Determine the (x, y) coordinate at the center of the cell enclosing the given text.  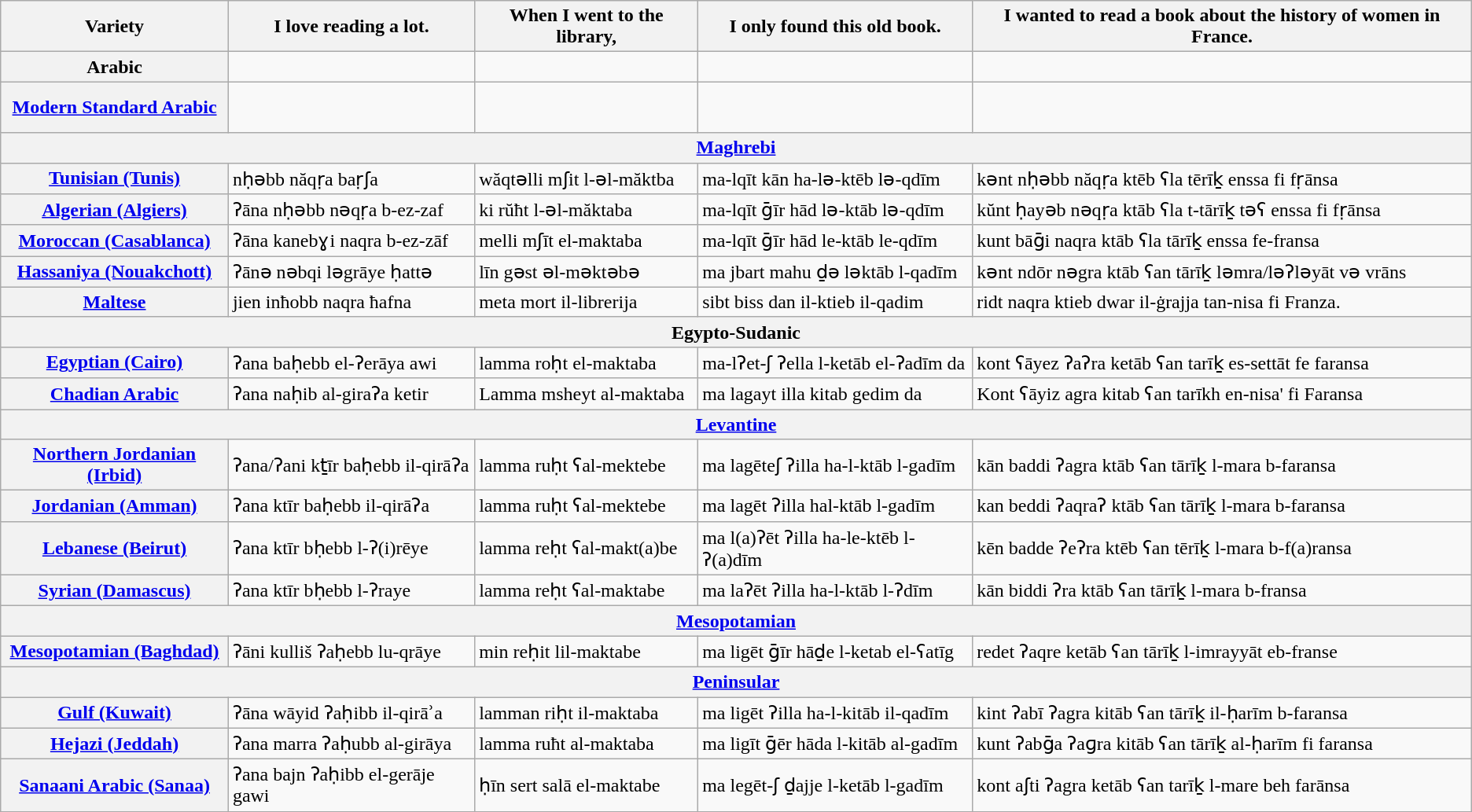
lamman riḥt il-maktaba (587, 712)
ʔāna nḥəbb nəqṛa b-ez-zaf (351, 210)
ʔāni kulliš ʔaḥebb lu-qrāye (351, 652)
nḥəbb năqṛa baṛʃa (351, 178)
kont ʕāyez ʔaʔra ketāb ʕan tarīḵ es-settāt fe faransa (1222, 362)
Hejazi (Jeddah) (115, 744)
I love reading a lot. (351, 27)
Syrian (Damascus) (115, 590)
Maghrebi (736, 148)
ma-lqīt kān ha-lə-ktēb lə-qdīm (835, 178)
kənt ndōr nəgra ktāb ʕan tārīḵ ləmra/ləʔləyāt və vrāns (1222, 272)
kunt ʔabḡa ʔaɡra kitāb ʕan tārīḵ al-ḥarīm fi faransa (1222, 744)
ʔana naḥib al-giraʔa ketir (351, 394)
ma laʔēt ʔilla ha-l-ktāb l-ʔdīm (835, 590)
ma-lqīt ḡīr hād lə-ktāb lə-qdīm (835, 210)
Mesopotamian (Baghdad) (115, 652)
Northern Jordanian (Irbid) (115, 465)
jien inħobb naqra ħafna (351, 302)
I wanted to read a book about the history of women in France. (1222, 27)
Sanaani Arabic (Sanaa) (115, 786)
Algerian (Algiers) (115, 210)
Tunisian (Tunis) (115, 178)
Chadian Arabic (115, 394)
kont aʃti ʔagra ketāb ʕan tarīḵ l-mare beh farānsa (1222, 786)
ʔāna wāyid ʔaḥibb il-qirāʾa (351, 712)
ʔana marra ʔaḥubb al-girāya (351, 744)
redet ʔaqre ketāb ʕan tārīḵ l-imrayyāt eb-franse (1222, 652)
ki rŭħt l-əl-măktaba (587, 210)
ʔānə nəbqi ləgrāye ḥattə (351, 272)
lamma reḥt ʕal-maktabe (587, 590)
lamma roḥt el-maktaba (587, 362)
Arabic (115, 67)
ridt naqra ktieb dwar il-ġrajja tan-nisa fi Franza. (1222, 302)
kān biddi ʔra ktāb ʕan tārīḵ l-mara b-fransa (1222, 590)
ʔana ktīr bḥebb l-ʔraye (351, 590)
kan beddi ʔaqraʔ ktāb ʕan tārīḵ l-mara b-faransa (1222, 506)
ʔāna kanebɣi naqra b-ez-zāf (351, 241)
lamma reḥt ʕal-makt(a)be (587, 548)
ma ligēt ʔilla ha-l-kitāb il-qadīm (835, 712)
kēn badde ʔeʔra ktēb ʕan tērīḵ l-mara b-f(a)ransa (1222, 548)
kənt nḥəbb năqṛa ktēb ʕla tērīḵ enssa fi fṛānsa (1222, 178)
kŭnt ḥayəb nəqṛa ktāb ʕla t-tārīḵ təʕ enssa fi fṛānsa (1222, 210)
ma jbart mahu ḏə ləktāb l-qadīm (835, 272)
ḥīn sert salā el-maktabe (587, 786)
Hassaniya (Nouakchott) (115, 272)
Kont ʕāyiz agra kitab ʕan tarīkh en-nisa' fi Faransa (1222, 394)
ma l(a)ʔēt ʔilla ha-le-ktēb l-ʔ(a)dīm (835, 548)
Jordanian (Amman) (115, 506)
ma ligīt ḡēr hāda l-kitāb al-gadīm (835, 744)
wăqtəlli mʃit l-əl-măktba (587, 178)
ʔana/ʔani kṯīr baḥebb il-qirāʔa (351, 465)
ma-lʔet-ʃ ʔella l-ketāb el-ʔadīm da (835, 362)
Lamma msheyt al-maktaba (587, 394)
ʔana ktīr bḥebb l-ʔ(i)rēye (351, 548)
Moroccan (Casablanca) (115, 241)
Maltese (115, 302)
ma ligēt ḡīr hāḏe l-ketab el-ʕatīg (835, 652)
kān baddi ʔagra ktāb ʕan tārīḵ l-mara b-faransa (1222, 465)
Mesopotamian (736, 621)
līn gəst əl-məktəbə (587, 272)
I only found this old book. (835, 27)
Levantine (736, 424)
ma legēt-ʃ ḏajje l-ketāb l-gadīm (835, 786)
Gulf (Kuwait) (115, 712)
melli mʃīt el-maktaba (587, 241)
When I went to the library, (587, 27)
kunt bāḡi naqra ktāb ʕla tārīḵ enssa fe-fransa (1222, 241)
lamma ruħt al-maktaba (587, 744)
Lebanese (Beirut) (115, 548)
Peninsular (736, 682)
ʔana ktīr baḥebb il-qirāʔa (351, 506)
ma lagēteʃ ʔilla ha-l-ktāb l-gadīm (835, 465)
ma lagēt ʔilla hal-ktāb l-gadīm (835, 506)
Egypto-Sudanic (736, 332)
Egyptian (Cairo) (115, 362)
ma lagayt illa kitab gedim da (835, 394)
ma-lqīt ḡīr hād le-ktāb le-qdīm (835, 241)
meta mort il-librerija (587, 302)
ʔana bajn ʔaḥibb el-gerāje gawi (351, 786)
ʔana baḥebb el-ʔerāya awi (351, 362)
Modern Standard Arabic (115, 107)
sibt biss dan il-ktieb il-qadim (835, 302)
kint ʔabī ʔagra kitāb ʕan tārīḵ il-ḥarīm b-faransa (1222, 712)
min reḥit lil-maktabe (587, 652)
Variety (115, 27)
